Output the (x, y) coordinate of the center of the cell containing the given text.  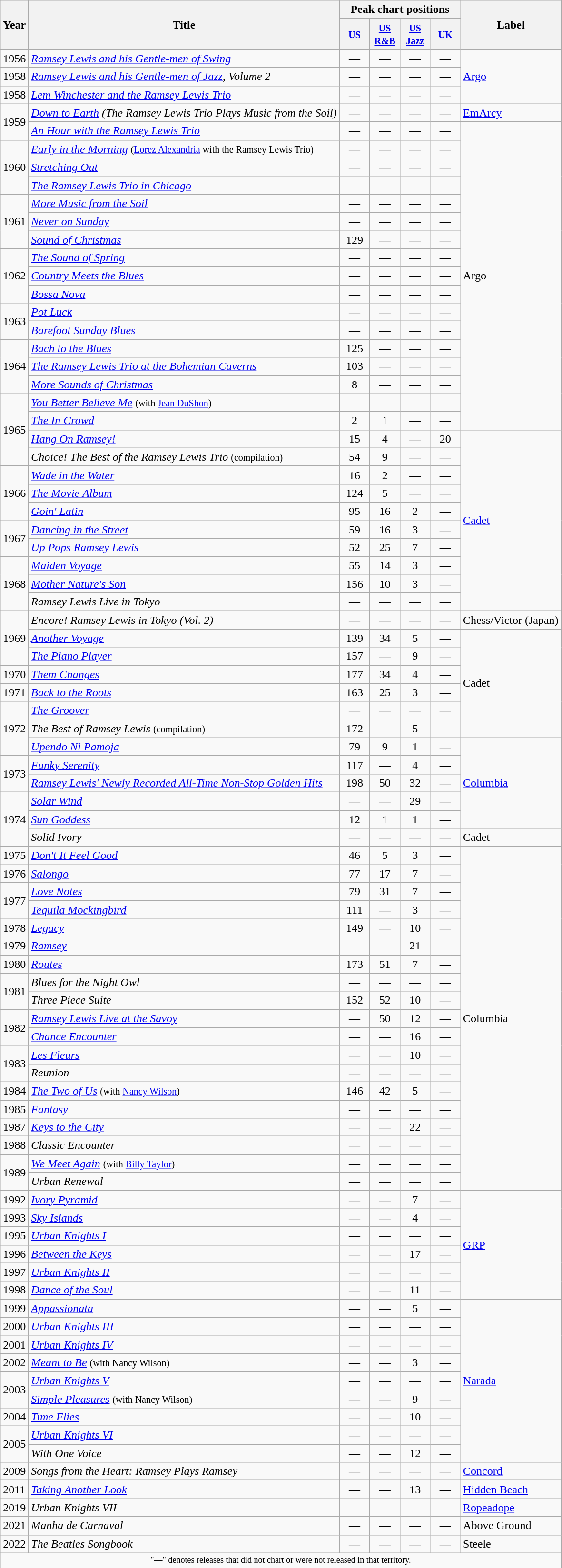
1984 (14, 1091)
You Better Believe Me (with Jean DuShon) (184, 403)
1969 (14, 638)
Up Pops Ramsey Lewis (184, 548)
Ramsey Lewis and his Gentle-men of Jazz, Volume 2 (184, 77)
An Hour with the Ramsey Lewis Trio (184, 131)
Classic Encounter (184, 1145)
117 (355, 765)
Wade in the Water (184, 475)
Back to the Roots (184, 692)
Pot Luck (184, 312)
Ramsey Lewis Live at the Savoy (184, 1018)
Urban Knights IV (184, 1344)
US Jazz (415, 34)
Dance of the Soul (184, 1290)
1971 (14, 692)
Lem Winchester and the Ramsey Lewis Trio (184, 95)
149 (355, 928)
2000 (14, 1326)
1973 (14, 774)
Time Flies (184, 1417)
125 (355, 348)
Ramsey (184, 946)
1974 (14, 819)
Sound of Christmas (184, 239)
1981 (14, 991)
GRP (511, 1245)
UK (445, 34)
Urban Knights VII (184, 1508)
163 (355, 692)
42 (385, 1091)
Stretching Out (184, 167)
US R&B (385, 34)
1998 (14, 1290)
29 (415, 801)
Ramsey Lewis and his Gentle-men of Swing (184, 59)
Upendo Ni Pamoja (184, 747)
Chance Encounter (184, 1036)
Bach to the Blues (184, 348)
Peak chart positions (400, 10)
Hang On Ramsey! (184, 439)
156 (355, 584)
Ramsey Lewis' Newly Recorded All-Time Non-Stop Golden Hits (184, 783)
Them Changes (184, 674)
Down to Earth (The Ramsey Lewis Trio Plays Music from the Soil) (184, 113)
172 (355, 729)
Early in the Morning (Lorez Alexandria with the Ramsey Lewis Trio) (184, 149)
The Best of Ramsey Lewis (compilation) (184, 729)
Hidden Beach (511, 1489)
Love Notes (184, 892)
US (355, 34)
1972 (14, 729)
21 (415, 946)
Urban Renewal (184, 1182)
14 (385, 566)
152 (355, 1000)
1961 (14, 221)
124 (355, 493)
1988 (14, 1145)
More Sounds of Christmas (184, 385)
15 (355, 439)
1970 (14, 674)
1987 (14, 1127)
Choice! The Best of the Ramsey Lewis Trio (compilation) (184, 457)
1982 (14, 1027)
177 (355, 674)
Encore! Ramsey Lewis in Tokyo (Vol. 2) (184, 620)
Manha de Carnaval (184, 1526)
Sun Goddess (184, 819)
2009 (14, 1471)
1967 (14, 539)
1968 (14, 584)
103 (355, 366)
1980 (14, 964)
Mother Nature's Son (184, 584)
Year (14, 25)
Narada (511, 1381)
Country Meets the Blues (184, 276)
Urban Knights II (184, 1272)
Urban Knights I (184, 1236)
1963 (14, 321)
1979 (14, 946)
Steele (511, 1544)
Meant to Be (with Nancy Wilson) (184, 1362)
The Ramsey Lewis Trio in Chicago (184, 185)
129 (355, 239)
139 (355, 638)
We Meet Again (with Billy Taylor) (184, 1164)
The Two of Us (with Nancy Wilson) (184, 1091)
1975 (14, 856)
173 (355, 964)
77 (355, 874)
Chess/Victor (Japan) (511, 620)
Maiden Voyage (184, 566)
Fantasy (184, 1109)
198 (355, 783)
The In Crowd (184, 421)
Legacy (184, 928)
The Beatles Songbook (184, 1544)
Another Voyage (184, 638)
95 (355, 511)
31 (385, 892)
1956 (14, 59)
2022 (14, 1544)
Routes (184, 964)
The Sound of Spring (184, 258)
Blues for the Night Owl (184, 982)
1996 (14, 1254)
1978 (14, 928)
Bossa Nova (184, 294)
2011 (14, 1489)
1959 (14, 122)
55 (355, 566)
Ropeadope (511, 1508)
Songs from the Heart: Ramsey Plays Ramsey (184, 1471)
Urban Knights III (184, 1326)
59 (355, 530)
The Ramsey Lewis Trio at the Bohemian Caverns (184, 366)
157 (355, 656)
1964 (14, 366)
Keys to the City (184, 1127)
2002 (14, 1362)
Goin' Latin (184, 511)
11 (415, 1290)
1962 (14, 276)
111 (355, 910)
Three Piece Suite (184, 1000)
1993 (14, 1218)
1989 (14, 1173)
54 (355, 457)
Above Ground (511, 1526)
Never on Sunday (184, 221)
Urban Knights VI (184, 1435)
Don't It Feel Good (184, 856)
Solid Ivory (184, 838)
Label (511, 25)
2003 (14, 1390)
Ramsey Lewis Live in Tokyo (184, 602)
With One Voice (184, 1453)
The Movie Album (184, 493)
2001 (14, 1344)
22 (415, 1127)
"—" denotes releases that did not chart or were not released in that territory. (281, 1560)
Between the Keys (184, 1254)
Sky Islands (184, 1218)
More Music from the Soil (184, 203)
Reunion (184, 1073)
1985 (14, 1109)
1976 (14, 874)
Concord (511, 1471)
Barefoot Sunday Blues (184, 330)
Appassionata (184, 1308)
51 (385, 964)
1977 (14, 901)
1992 (14, 1200)
8 (355, 385)
32 (415, 783)
Funky Serenity (184, 765)
146 (355, 1091)
Taking Another Look (184, 1489)
1983 (14, 1064)
2004 (14, 1417)
EmArcy (511, 113)
Simple Pleasures (with Nancy Wilson) (184, 1399)
Title (184, 25)
2005 (14, 1444)
Ivory Pyramid (184, 1200)
1965 (14, 430)
1995 (14, 1236)
Salongo (184, 874)
The Groover (184, 710)
20 (445, 439)
1997 (14, 1272)
46 (355, 856)
Tequila Mockingbird (184, 910)
1999 (14, 1308)
The Piano Player (184, 656)
2021 (14, 1526)
Dancing in the Street (184, 530)
Solar Wind (184, 801)
Urban Knights V (184, 1381)
2019 (14, 1508)
1966 (14, 493)
1960 (14, 167)
13 (415, 1489)
Les Fleurs (184, 1055)
